Capture the cell that displays the provided text and extract its [X, Y] central coordinate. 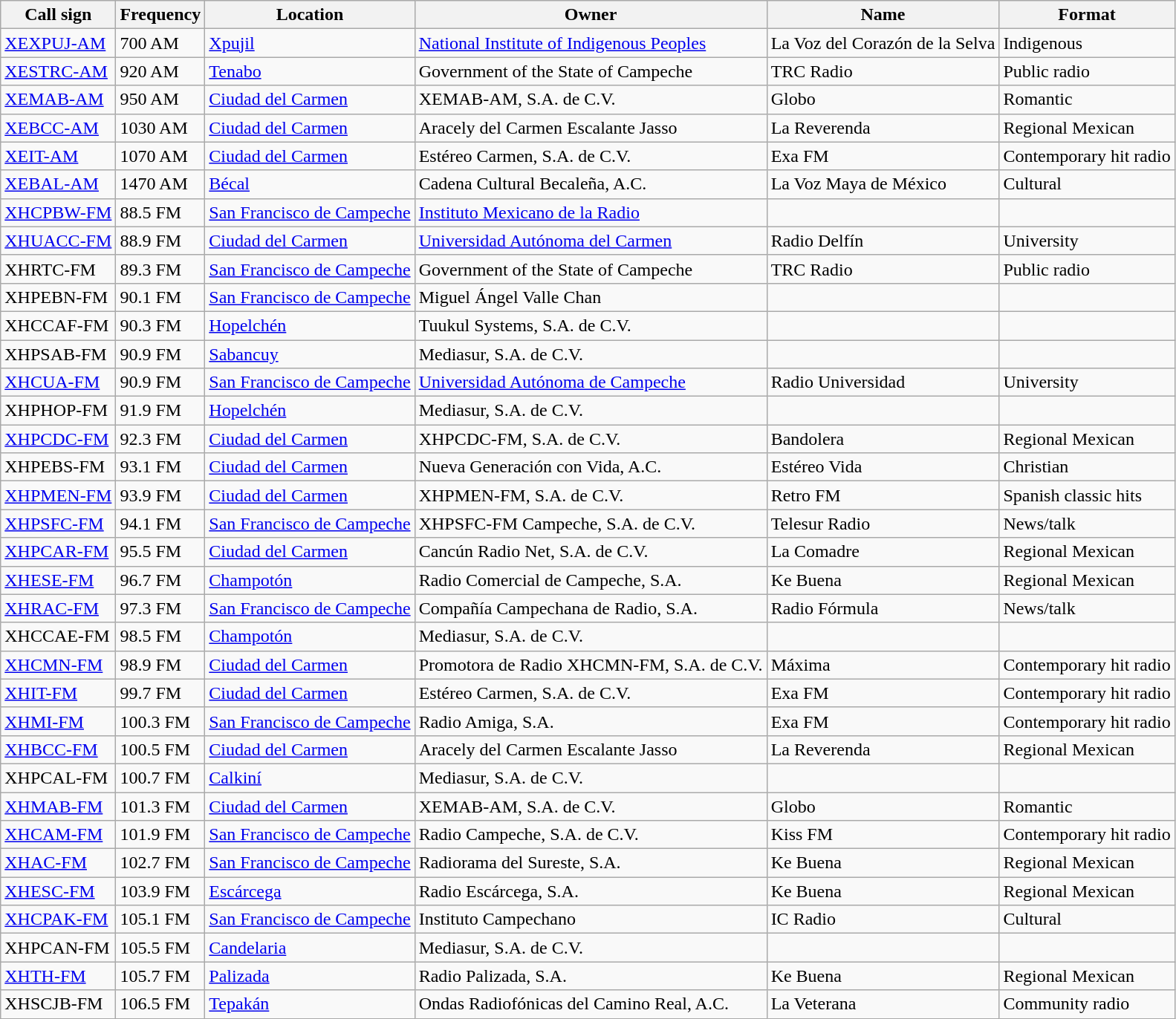
Calkiní [310, 778]
1070 AM [160, 156]
XHCMN-FM [58, 665]
XHPSFC-FM [58, 524]
700 AM [160, 43]
Retro FM [883, 495]
93.9 FM [160, 495]
105.1 FM [160, 919]
90.3 FM [160, 325]
Name [883, 15]
Cancún Radio Net, S.A. de C.V. [591, 552]
Ondas Radiofónicas del Camino Real, A.C. [591, 1004]
XHCCAF-FM [58, 325]
XHUACC-FM [58, 241]
94.1 FM [160, 524]
XHPHOP-FM [58, 411]
89.3 FM [160, 269]
XHCCAE-FM [58, 637]
XEBCC-AM [58, 128]
Location [310, 15]
96.7 FM [160, 580]
1030 AM [160, 128]
Xpujil [310, 43]
National Institute of Indigenous Peoples [591, 43]
XHBCC-FM [58, 749]
Instituto Campechano [591, 919]
Tenabo [310, 71]
XHIT-FM [58, 693]
103.9 FM [160, 891]
XHPSAB-FM [58, 354]
Miguel Ángel Valle Chan [591, 297]
Candelaria [310, 948]
Indigenous [1087, 43]
XHPMEN-FM, S.A. de C.V. [591, 495]
XHCUA-FM [58, 382]
XHPSFC-FM Campeche, S.A. de C.V. [591, 524]
XHPEBN-FM [58, 297]
XHRTC-FM [58, 269]
97.3 FM [160, 608]
Bandolera [883, 439]
Radio Fórmula [883, 608]
XHCPAK-FM [58, 919]
Tuukul Systems, S.A. de C.V. [591, 325]
XEBAL-AM [58, 184]
XEMAB-AM [58, 100]
100.7 FM [160, 778]
920 AM [160, 71]
Spanish classic hits [1087, 495]
101.3 FM [160, 806]
100.5 FM [160, 749]
XHMAB-FM [58, 806]
XHTH-FM [58, 976]
Nueva Generación con Vida, A.C. [591, 467]
XHPMEN-FM [58, 495]
Palizada [310, 976]
Radiorama del Sureste, S.A. [591, 863]
XHMI-FM [58, 721]
La Veterana [883, 1004]
XEIT-AM [58, 156]
99.7 FM [160, 693]
98.9 FM [160, 665]
Community radio [1087, 1004]
XHPCAN-FM [58, 948]
Bécal [310, 184]
Telesur Radio [883, 524]
Radio Campeche, S.A. de C.V. [591, 835]
Cadena Cultural Becaleña, A.C. [591, 184]
Call sign [58, 15]
XHESE-FM [58, 580]
102.7 FM [160, 863]
Radio Universidad [883, 382]
La Comadre [883, 552]
93.1 FM [160, 467]
XHRAC-FM [58, 608]
Format [1087, 15]
XHPEBS-FM [58, 467]
XHCPBW-FM [58, 212]
Tepakán [310, 1004]
1470 AM [160, 184]
XHAC-FM [58, 863]
IC Radio [883, 919]
XHPCAR-FM [58, 552]
88.9 FM [160, 241]
XHPCAL-FM [58, 778]
Universidad Autónoma de Campeche [591, 382]
XHCAM-FM [58, 835]
Promotora de Radio XHCMN-FM, S.A. de C.V. [591, 665]
106.5 FM [160, 1004]
88.5 FM [160, 212]
98.5 FM [160, 637]
XHSCJB-FM [58, 1004]
950 AM [160, 100]
XHESC-FM [58, 891]
92.3 FM [160, 439]
Christian [1087, 467]
100.3 FM [160, 721]
La Voz Maya de México [883, 184]
105.7 FM [160, 976]
Compañía Campechana de Radio, S.A. [591, 608]
91.9 FM [160, 411]
Radio Palizada, S.A. [591, 976]
101.9 FM [160, 835]
XESTRC-AM [58, 71]
Escárcega [310, 891]
Radio Delfín [883, 241]
90.1 FM [160, 297]
XEXPUJ-AM [58, 43]
105.5 FM [160, 948]
Estéreo Vida [883, 467]
Máxima [883, 665]
Kiss FM [883, 835]
Sabancuy [310, 354]
Radio Amiga, S.A. [591, 721]
Owner [591, 15]
XHPCDC-FM, S.A. de C.V. [591, 439]
Frequency [160, 15]
Instituto Mexicano de la Radio [591, 212]
XHPCDC-FM [58, 439]
Radio Escárcega, S.A. [591, 891]
Radio Comercial de Campeche, S.A. [591, 580]
95.5 FM [160, 552]
La Voz del Corazón de la Selva [883, 43]
Universidad Autónoma del Carmen [591, 241]
